Identify which cell holds the provided text, then report its (X, Y) central coordinate. 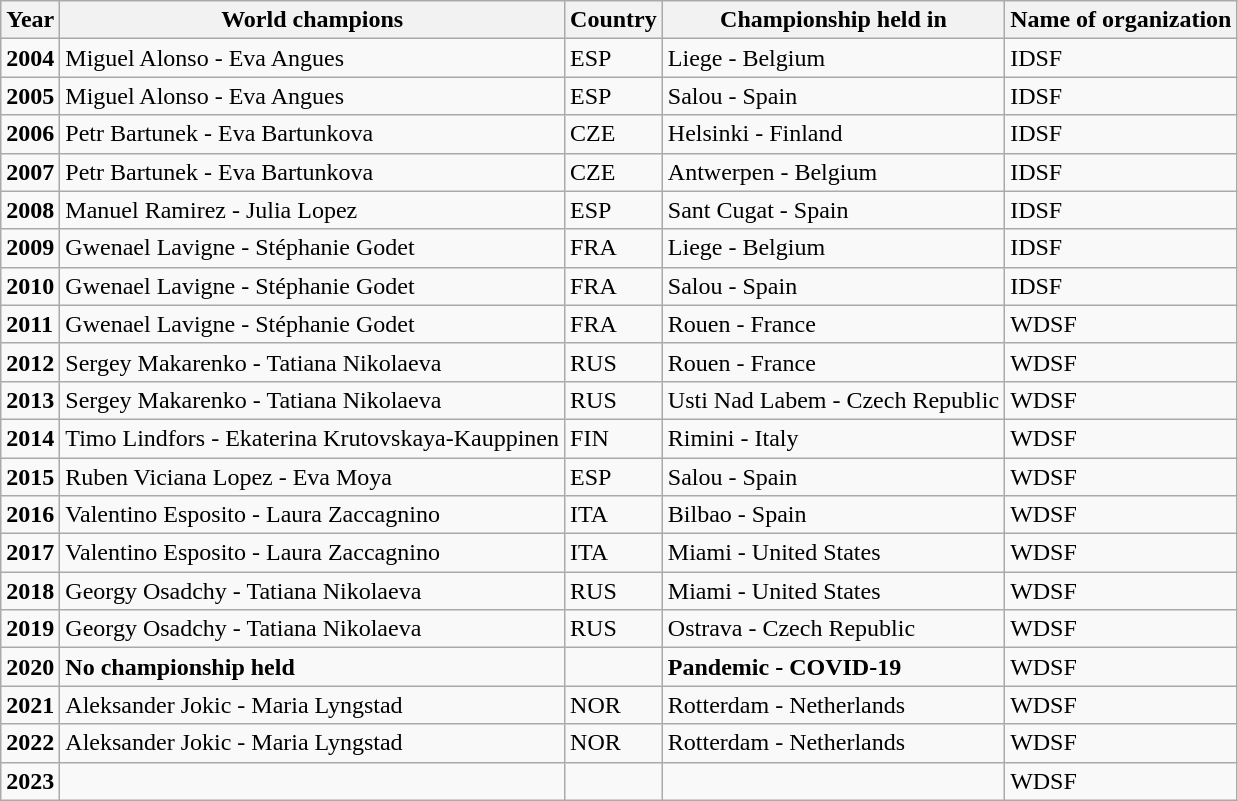
No championship held (312, 667)
FIN (614, 438)
2018 (30, 591)
2008 (30, 210)
Helsinki - Finland (833, 134)
Year (30, 20)
2022 (30, 743)
Antwerpen - Belgium (833, 172)
Ruben Viciana Lopez - Eva Moya (312, 477)
2020 (30, 667)
Timo Lindfors - Ekaterina Krutovskaya-Kauppinen (312, 438)
2007 (30, 172)
Name of organization (1121, 20)
Country (614, 20)
2011 (30, 324)
2004 (30, 58)
Ostrava - Czech Republic (833, 629)
2015 (30, 477)
2006 (30, 134)
Bilbao - Spain (833, 515)
Manuel Ramirez - Julia Lopez (312, 210)
2014 (30, 438)
2016 (30, 515)
Championship held in (833, 20)
2023 (30, 781)
Pandemic - COVID-19 (833, 667)
2017 (30, 553)
2005 (30, 96)
2010 (30, 286)
Sant Cugat - Spain (833, 210)
2009 (30, 248)
2021 (30, 705)
2012 (30, 362)
World champions (312, 20)
Usti Nad Labem - Czech Republic (833, 400)
2019 (30, 629)
2013 (30, 400)
Rimini - Italy (833, 438)
